Search for the cell housing the specified text and yield its [x, y] center coordinate. 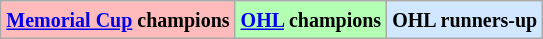
OHL champions [311, 20]
Memorial Cup champions [118, 20]
OHL runners-up [465, 20]
